Pinpoint the cell where the given text exists, returning its (X, Y) midpoint coordinate. 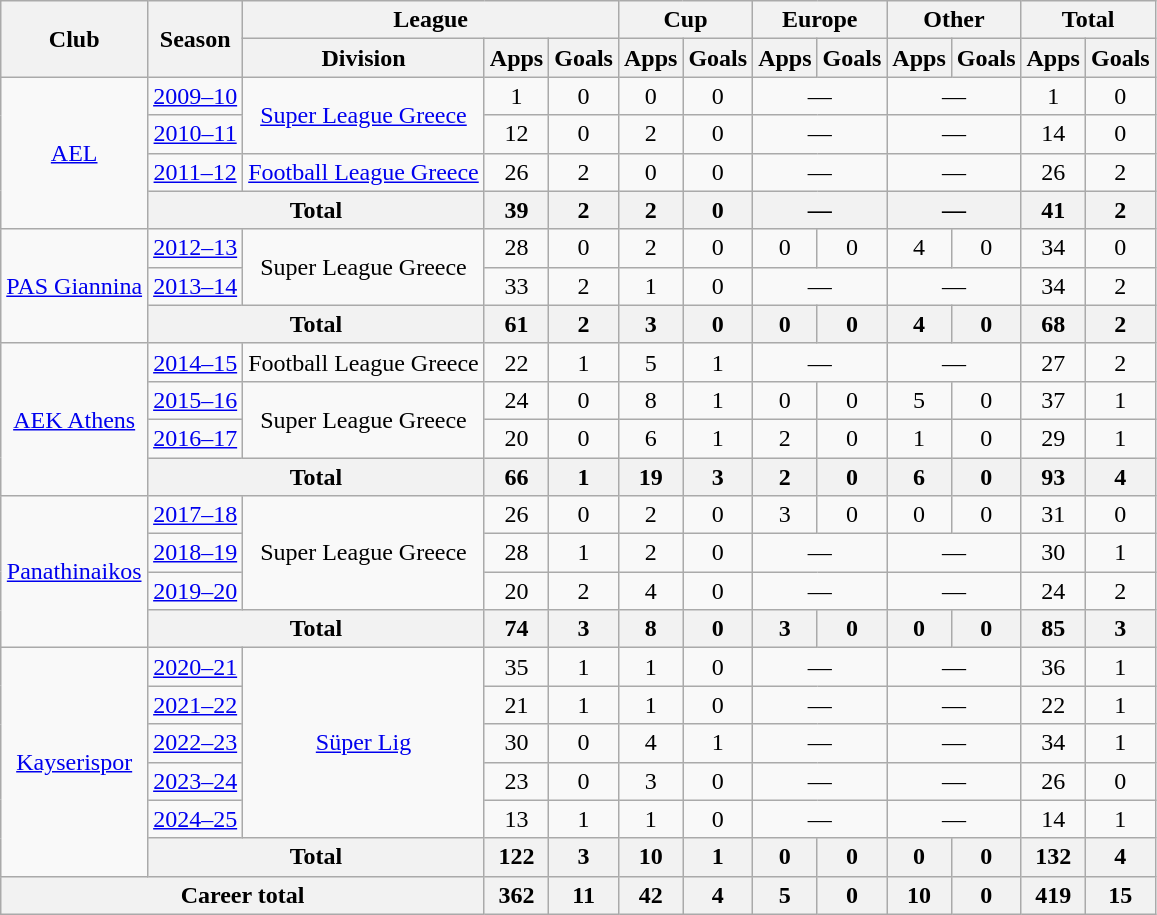
37 (1053, 400)
2013–14 (196, 286)
2024–25 (196, 819)
33 (516, 286)
Kayserispor (74, 762)
League (431, 20)
AEL (74, 153)
Cup (685, 20)
Division (364, 58)
21 (516, 705)
11 (584, 895)
419 (1053, 895)
2023–24 (196, 781)
41 (1053, 210)
19 (650, 477)
85 (1053, 629)
2019–20 (196, 591)
15 (1120, 895)
61 (516, 324)
Panathinaikos (74, 572)
74 (516, 629)
36 (1053, 667)
31 (1053, 515)
12 (516, 134)
2016–17 (196, 438)
Europe (820, 20)
2020–21 (196, 667)
2010–11 (196, 134)
362 (516, 895)
122 (516, 857)
42 (650, 895)
2012–13 (196, 248)
2011–12 (196, 172)
39 (516, 210)
2021–22 (196, 705)
35 (516, 667)
Club (74, 39)
2009–10 (196, 96)
2022–23 (196, 743)
13 (516, 819)
27 (1053, 362)
93 (1053, 477)
2015–16 (196, 400)
23 (516, 781)
68 (1053, 324)
Season (196, 39)
PAS Giannina (74, 286)
Süper Lig (364, 743)
2014–15 (196, 362)
29 (1053, 438)
66 (516, 477)
Other (954, 20)
Career total (243, 895)
2018–19 (196, 553)
132 (1053, 857)
2017–18 (196, 515)
AEK Athens (74, 419)
